For the text-containing cell, return its midpoint in (X, Y) coordinate format. 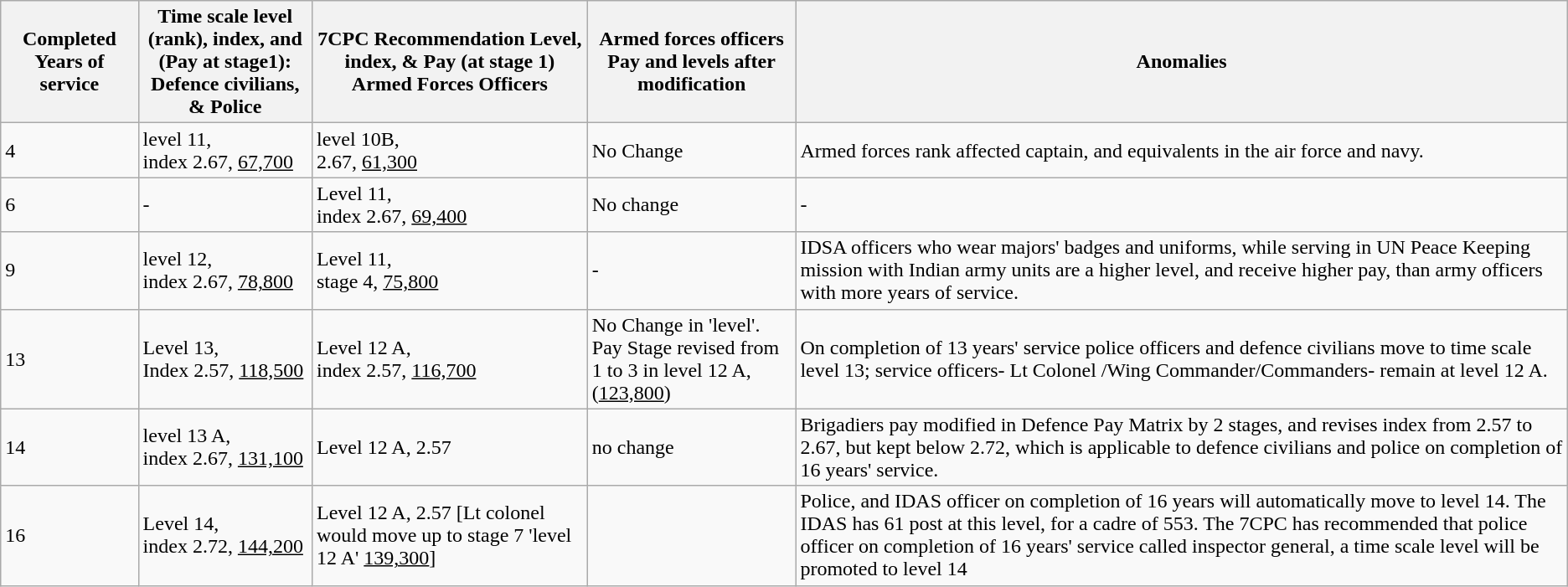
No Change (692, 151)
Level 12 A, 2.57 (449, 447)
Armed forces rank affected captain, and equivalents in the air force and navy. (1181, 151)
Level 12 A,index 2.57, 116,700 (449, 358)
Level 11,index 2.67, 69,400 (449, 204)
No change (692, 204)
Level 13,Index 2.57, 118,500 (224, 358)
14 (70, 447)
No Change in 'level'.Pay Stage revised from 1 to 3 in level 12 A, (123,800) (692, 358)
7CPC Recommendation Level, index, & Pay (at stage 1)Armed Forces Officers (449, 62)
9 (70, 270)
16 (70, 536)
Time scale level (rank), index, and (Pay at stage1):Defence civilians, & Police (224, 62)
6 (70, 204)
13 (70, 358)
level 12,index 2.67, 78,800 (224, 270)
level 10B,2.67, 61,300 (449, 151)
4 (70, 151)
no change (692, 447)
Completed Years of service (70, 62)
Level 12 A, 2.57 [Lt colonel would move up to stage 7 'level 12 A' 139,300] (449, 536)
level 13 A,index 2.67, 131,100 (224, 447)
level 11,index 2.67, 67,700 (224, 151)
Level 14,index 2.72, 144,200 (224, 536)
Anomalies (1181, 62)
Armed forces officers Pay and levels after modification (692, 62)
Level 11,stage 4, 75,800 (449, 270)
